Extract the [X, Y] coordinate from the center of the cell holding the provided text.  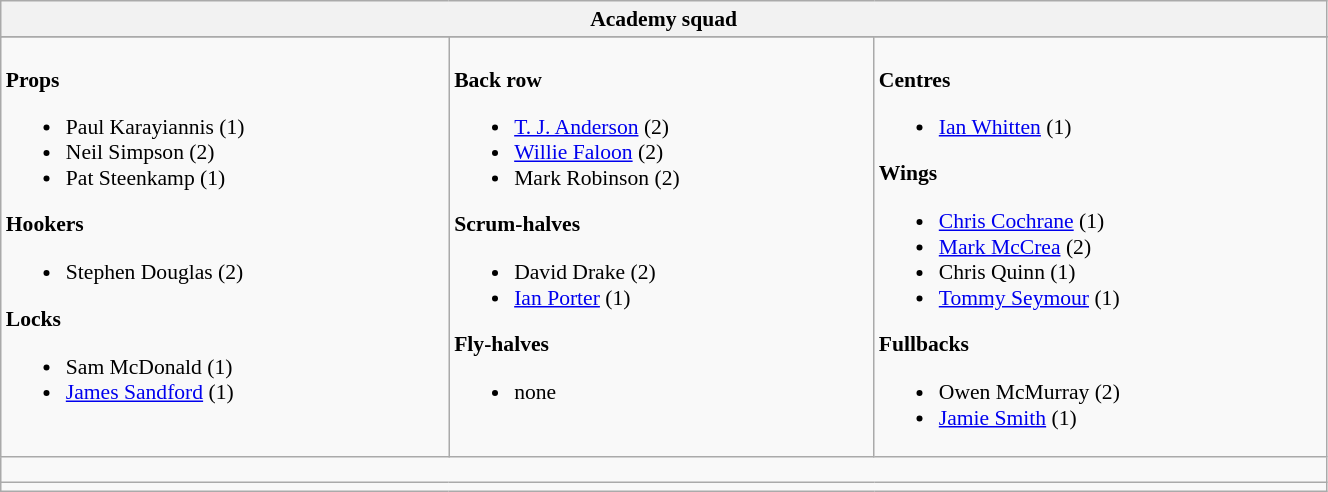
Back row T. J. Anderson (2) Willie Faloon (2) Mark Robinson (2)Scrum-halves David Drake (2) Ian Porter (1)Fly-halvesnone [662, 247]
Props Paul Karayiannis (1) Neil Simpson (2) Pat Steenkamp (1)Hookers Stephen Douglas (2)Locks Sam McDonald (1) James Sandford (1) [225, 247]
Centres Ian Whitten (1)Wings Chris Cochrane (1) Mark McCrea (2) Chris Quinn (1) Tommy Seymour (1)Fullbacks Owen McMurray (2) Jamie Smith (1) [1100, 247]
Academy squad [664, 19]
